Locate the cell with the specified text and output its (X, Y) center coordinate. 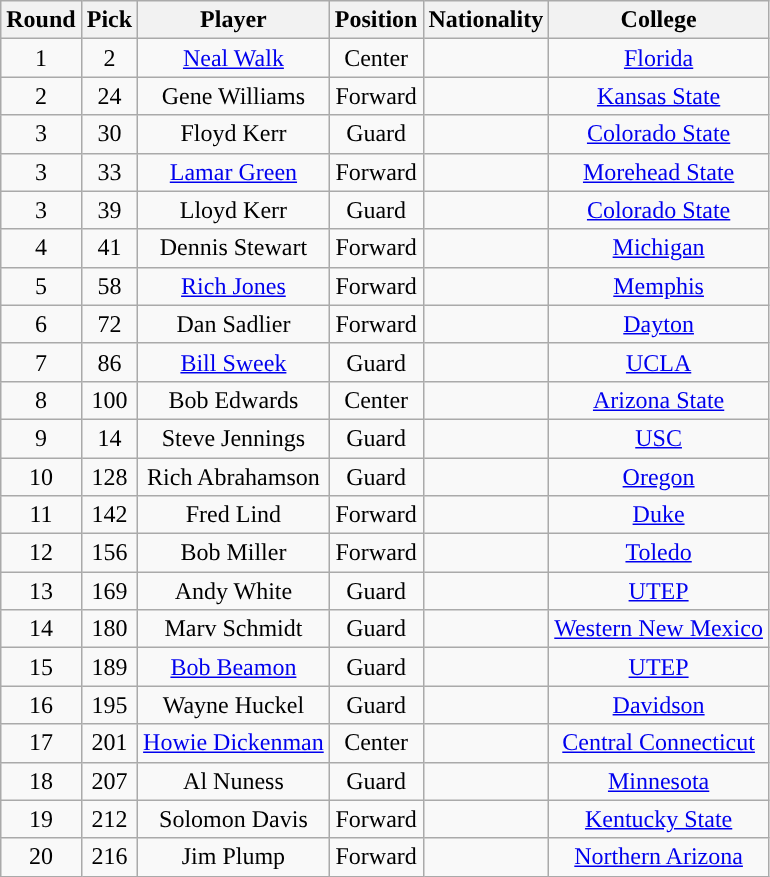
86 (109, 362)
12 (41, 553)
Lloyd Kerr (234, 210)
Michigan (659, 248)
1 (41, 58)
Morehead State (659, 172)
201 (109, 743)
4 (41, 248)
39 (109, 210)
Wayne Huckel (234, 705)
8 (41, 400)
10 (41, 477)
180 (109, 629)
Bob Miller (234, 553)
Neal Walk (234, 58)
Florida (659, 58)
Lamar Green (234, 172)
Bill Sweek (234, 362)
Dayton (659, 324)
Al Nuness (234, 781)
College (659, 20)
Bob Edwards (234, 400)
Pick (109, 20)
Position (376, 20)
Davidson (659, 705)
17 (41, 743)
Kansas State (659, 96)
212 (109, 819)
100 (109, 400)
Steve Jennings (234, 438)
142 (109, 515)
20 (41, 857)
Gene Williams (234, 96)
Floyd Kerr (234, 134)
195 (109, 705)
24 (109, 96)
Marv Schmidt (234, 629)
Memphis (659, 286)
Andy White (234, 591)
Fred Lind (234, 515)
Dennis Stewart (234, 248)
41 (109, 248)
9 (41, 438)
11 (41, 515)
Duke (659, 515)
Dan Sadlier (234, 324)
189 (109, 667)
6 (41, 324)
Rich Abrahamson (234, 477)
18 (41, 781)
Minnesota (659, 781)
Kentucky State (659, 819)
72 (109, 324)
Oregon (659, 477)
Rich Jones (234, 286)
Howie Dickenman (234, 743)
Bob Beamon (234, 667)
207 (109, 781)
Toledo (659, 553)
7 (41, 362)
216 (109, 857)
Solomon Davis (234, 819)
19 (41, 819)
Northern Arizona (659, 857)
58 (109, 286)
15 (41, 667)
16 (41, 705)
Western New Mexico (659, 629)
156 (109, 553)
13 (41, 591)
30 (109, 134)
169 (109, 591)
Jim Plump (234, 857)
Round (41, 20)
Arizona State (659, 400)
UCLA (659, 362)
USC (659, 438)
Central Connecticut (659, 743)
128 (109, 477)
Player (234, 20)
Nationality (486, 20)
5 (41, 286)
33 (109, 172)
